Detect which cell encompasses the target text, then output its [x, y] center coordinate. 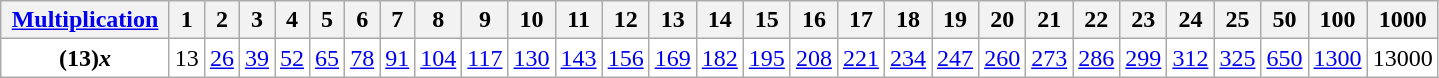
182 [720, 58]
208 [814, 58]
5 [328, 20]
260 [1002, 58]
156 [626, 58]
299 [1144, 58]
50 [1284, 20]
24 [1190, 20]
273 [1050, 58]
130 [532, 58]
234 [908, 58]
39 [256, 58]
104 [438, 58]
100 [1338, 20]
325 [1238, 58]
52 [292, 58]
143 [578, 58]
8 [438, 20]
117 [485, 58]
Multiplication [86, 20]
11 [578, 20]
312 [1190, 58]
1 [186, 20]
20 [1002, 20]
4 [292, 20]
(13)x [86, 58]
12 [626, 20]
21 [1050, 20]
9 [485, 20]
16 [814, 20]
169 [672, 58]
14 [720, 20]
2 [222, 20]
17 [860, 20]
1000 [1402, 20]
13000 [1402, 58]
18 [908, 20]
15 [766, 20]
91 [398, 58]
22 [1096, 20]
650 [1284, 58]
247 [956, 58]
26 [222, 58]
65 [328, 58]
1300 [1338, 58]
6 [362, 20]
195 [766, 58]
19 [956, 20]
10 [532, 20]
3 [256, 20]
23 [1144, 20]
221 [860, 58]
25 [1238, 20]
78 [362, 58]
7 [398, 20]
286 [1096, 58]
